Scan for the cell matching the given text and deliver its [X, Y] coordinate at center. 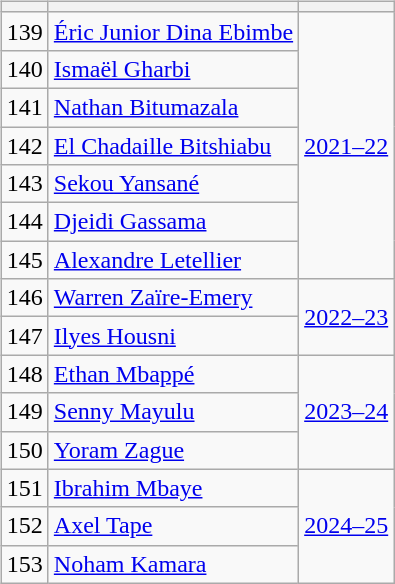
141 [24, 107]
145 [24, 260]
140 [24, 69]
Éric Junior Dina Ebimbe [173, 31]
2024–25 [346, 526]
Warren Zaïre-Emery [173, 298]
147 [24, 336]
2023–24 [346, 412]
2021–22 [346, 145]
139 [24, 31]
Senny Mayulu [173, 412]
146 [24, 298]
152 [24, 526]
El Chadaille Bitshiabu [173, 145]
Noham Kamara [173, 564]
Ethan Mbappé [173, 374]
Nathan Bitumazala [173, 107]
Ismaël Gharbi [173, 69]
Alexandre Letellier [173, 260]
151 [24, 488]
2022–23 [346, 317]
Yoram Zague [173, 450]
153 [24, 564]
Sekou Yansané [173, 184]
144 [24, 222]
143 [24, 184]
149 [24, 412]
Axel Tape [173, 526]
Ilyes Housni [173, 336]
148 [24, 374]
Ibrahim Mbaye [173, 488]
Djeidi Gassama [173, 222]
142 [24, 145]
150 [24, 450]
